Search for the cell housing the specified text and yield its [X, Y] center coordinate. 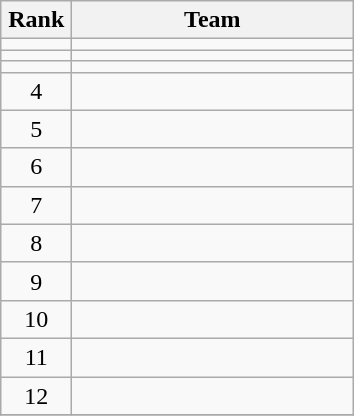
5 [36, 129]
9 [36, 281]
Rank [36, 20]
10 [36, 319]
12 [36, 395]
6 [36, 167]
8 [36, 243]
Team [212, 20]
4 [36, 91]
7 [36, 205]
11 [36, 357]
